For the text-containing cell, return its midpoint in [x, y] coordinate format. 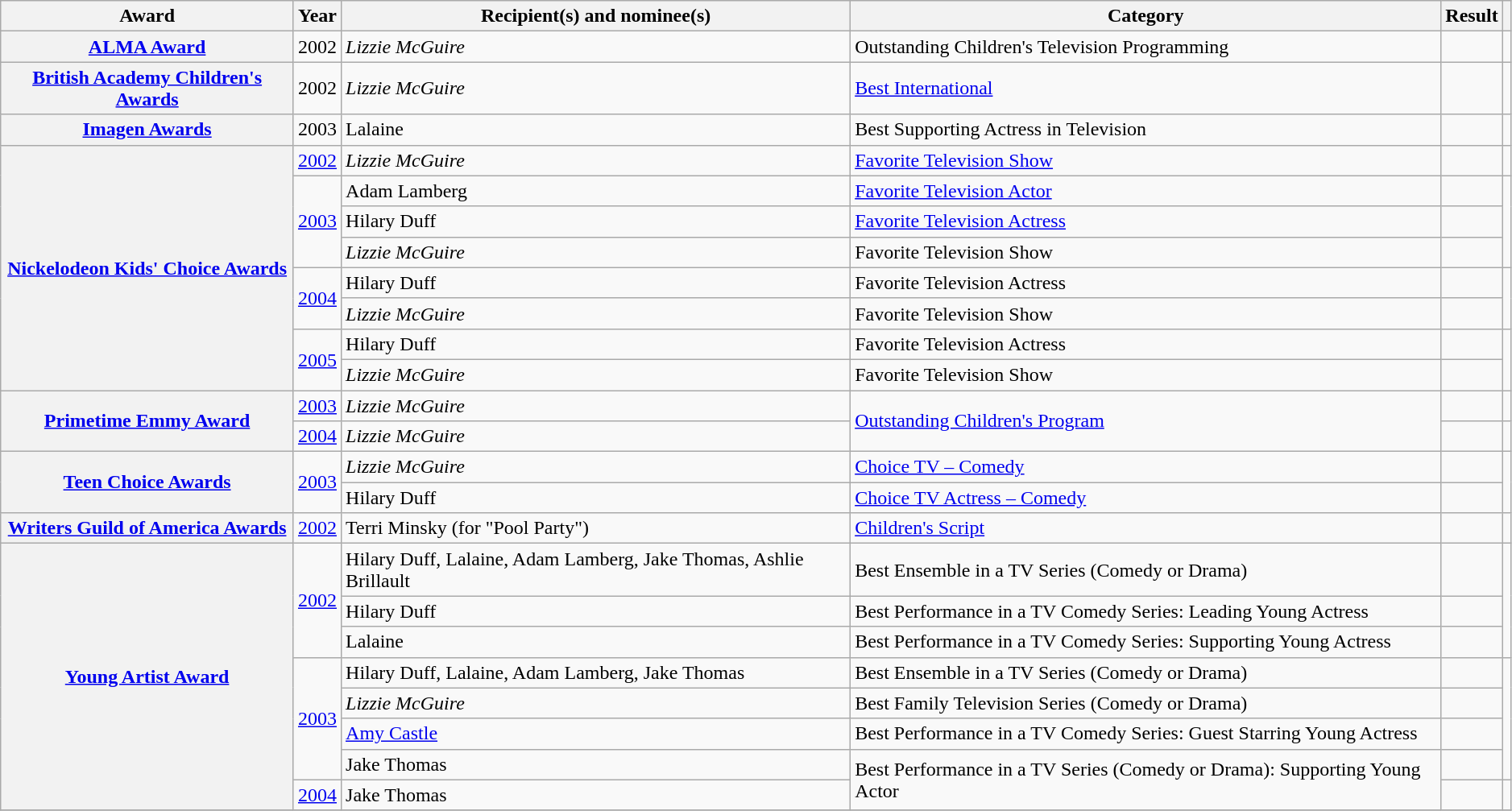
Result [1472, 16]
Choice TV Actress – Comedy [1145, 498]
Award [147, 16]
Choice TV – Comedy [1145, 467]
Favorite Television Actor [1145, 191]
British Academy Children's Awards [147, 89]
Recipient(s) and nominee(s) [596, 16]
Children's Script [1145, 528]
Best Performance in a TV Series (Comedy or Drama): Supporting Young Actor [1145, 780]
Terri Minsky (for "Pool Party") [596, 528]
Outstanding Children's Television Programming [1145, 47]
Adam Lamberg [596, 191]
Amy Castle [596, 734]
Best Performance in a TV Comedy Series: Supporting Young Actress [1145, 642]
Teen Choice Awards [147, 482]
Category [1145, 16]
2005 [317, 359]
Hilary Duff, Lalaine, Adam Lamberg, Jake Thomas [596, 672]
Hilary Duff, Lalaine, Adam Lamberg, Jake Thomas, Ashlie Brillault [596, 570]
Young Artist Award [147, 677]
Best Performance in a TV Comedy Series: Leading Young Actress [1145, 611]
Best International [1145, 89]
Best Family Television Series (Comedy or Drama) [1145, 703]
Imagen Awards [147, 130]
Nickelodeon Kids' Choice Awards [147, 267]
ALMA Award [147, 47]
Writers Guild of America Awards [147, 528]
Outstanding Children's Program [1145, 420]
Best Performance in a TV Comedy Series: Guest Starring Young Actress [1145, 734]
Year [317, 16]
Primetime Emmy Award [147, 420]
Best Supporting Actress in Television [1145, 130]
